Detect which cell encompasses the target text, then output its [X, Y] center coordinate. 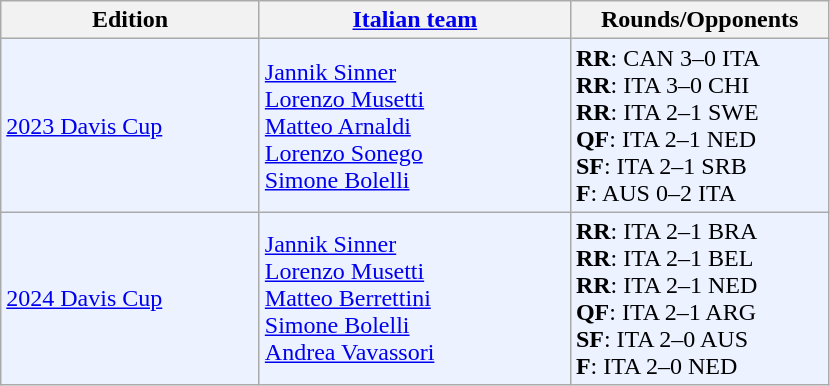
Rounds/Opponents [700, 20]
RR: CAN 3–0 ITARR: ITA 3–0 CHIRR: ITA 2–1 SWEQF: ITA 2–1 NEDSF: ITA 2–1 SRBF: AUS 0–2 ITA [700, 126]
Edition [130, 20]
Jannik SinnerLorenzo MusettiMatteo BerrettiniSimone BolelliAndrea Vavassori [414, 298]
2024 Davis Cup [130, 298]
2023 Davis Cup [130, 126]
Italian team [414, 20]
Jannik SinnerLorenzo MusettiMatteo ArnaldiLorenzo SonegoSimone Bolelli [414, 126]
RR: ITA 2–1 BRARR: ITA 2–1 BELRR: ITA 2–1 NEDQF: ITA 2–1 ARGSF: ITA 2–0 AUSF: ITA 2–0 NED [700, 298]
